Pinpoint the cell where the given text exists, returning its [x, y] midpoint coordinate. 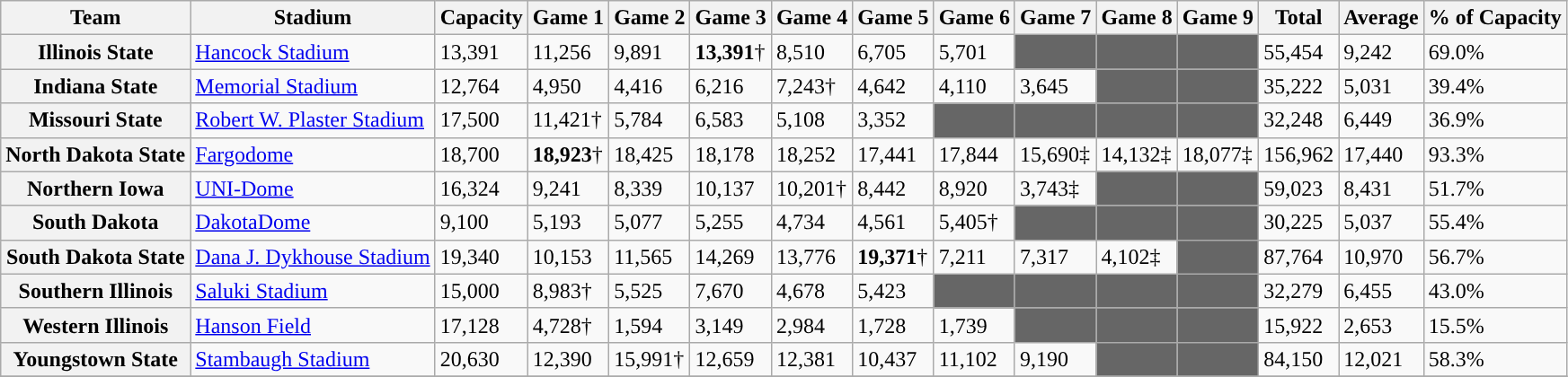
15,922 [1299, 325]
9,190 [1055, 359]
4,642 [893, 86]
5,423 [893, 291]
5,037 [1382, 223]
7,670 [731, 291]
Indiana State [95, 86]
Hanson Field [313, 325]
7,243† [811, 86]
55.4% [1495, 223]
15.5% [1495, 325]
69.0% [1495, 52]
Team [95, 18]
13,391† [731, 52]
12,381 [811, 359]
56.7% [1495, 257]
18,425 [650, 154]
5,525 [650, 291]
18,252 [811, 154]
18,923† [568, 154]
19,371† [893, 257]
8,339 [650, 188]
11,102 [974, 359]
8,983† [568, 291]
18,077‡ [1218, 154]
17,844 [974, 154]
Missouri State [95, 120]
11,256 [568, 52]
1,594 [650, 325]
1,728 [893, 325]
Game 1 [568, 18]
84,150 [1299, 359]
Western Illinois [95, 325]
16,324 [482, 188]
9,891 [650, 52]
20,630 [482, 359]
17,128 [482, 325]
18,178 [731, 154]
17,440 [1382, 154]
4,950 [568, 86]
Game 2 [650, 18]
43.0% [1495, 291]
4,416 [650, 86]
39.4% [1495, 86]
Game 8 [1137, 18]
14,132‡ [1137, 154]
South Dakota State [95, 257]
UNI-Dome [313, 188]
Hancock Stadium [313, 52]
32,279 [1299, 291]
Game 6 [974, 18]
5,255 [731, 223]
10,137 [731, 188]
9,241 [568, 188]
4,110 [974, 86]
8,442 [893, 188]
Game 9 [1218, 18]
Game 5 [893, 18]
32,248 [1299, 120]
13,391 [482, 52]
14,269 [731, 257]
% of Capacity [1495, 18]
5,193 [568, 223]
93.3% [1495, 154]
4,102‡ [1137, 257]
11,421† [568, 120]
30,225 [1299, 223]
6,449 [1382, 120]
15,690‡ [1055, 154]
Total [1299, 18]
Southern Illinois [95, 291]
1,739 [974, 325]
17,500 [482, 120]
5,784 [650, 120]
10,970 [1382, 257]
19,340 [482, 257]
8,510 [811, 52]
5,031 [1382, 86]
51.7% [1495, 188]
15,000 [482, 291]
Game 4 [811, 18]
2,653 [1382, 325]
8,431 [1382, 188]
North Dakota State [95, 154]
6,583 [731, 120]
Fargodome [313, 154]
2,984 [811, 325]
Average [1382, 18]
156,962 [1299, 154]
5,077 [650, 223]
4,728† [568, 325]
Illinois State [95, 52]
Game 7 [1055, 18]
9,242 [1382, 52]
59,023 [1299, 188]
12,659 [731, 359]
Saluki Stadium [313, 291]
35,222 [1299, 86]
South Dakota [95, 223]
11,565 [650, 257]
3,352 [893, 120]
12,021 [1382, 359]
4,734 [811, 223]
Dana J. Dykhouse Stadium [313, 257]
10,437 [893, 359]
87,764 [1299, 257]
3,743‡ [1055, 188]
3,645 [1055, 86]
5,405† [974, 223]
4,561 [893, 223]
Game 3 [731, 18]
13,776 [811, 257]
17,441 [893, 154]
Stambaugh Stadium [313, 359]
6,216 [731, 86]
6,705 [893, 52]
12,764 [482, 86]
12,390 [568, 359]
Northern Iowa [95, 188]
DakotaDome [313, 223]
Youngstown State [95, 359]
10,201† [811, 188]
4,678 [811, 291]
6,455 [1382, 291]
36.9% [1495, 120]
5,108 [811, 120]
7,317 [1055, 257]
7,211 [974, 257]
Capacity [482, 18]
3,149 [731, 325]
9,100 [482, 223]
58.3% [1495, 359]
Stadium [313, 18]
55,454 [1299, 52]
8,920 [974, 188]
Memorial Stadium [313, 86]
5,701 [974, 52]
15,991† [650, 359]
10,153 [568, 257]
Robert W. Plaster Stadium [313, 120]
18,700 [482, 154]
